From the cell containing the given text, extract its center point as (x, y) coordinate. 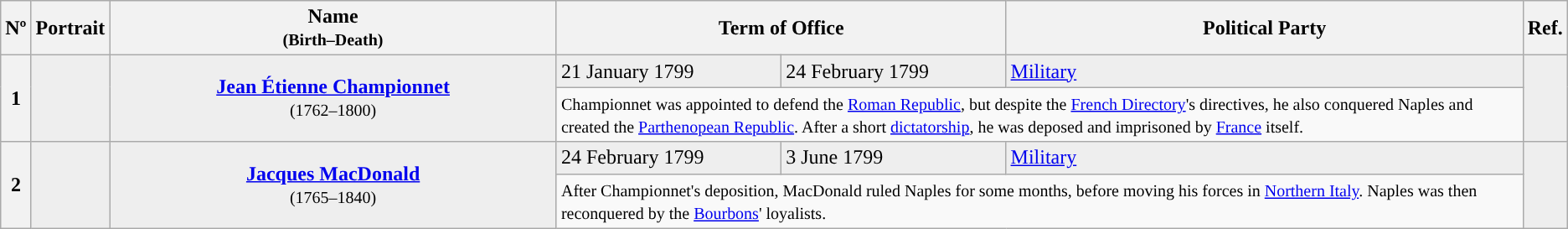
Ref. (1545, 29)
Jean Étienne Championnet(1762–1800) (333, 99)
3 June 1799 (894, 158)
Name(Birth–Death) (333, 29)
Jacques MacDonald(1765–1840) (333, 185)
Term of Office (781, 29)
21 January 1799 (668, 71)
2 (16, 185)
Political Party (1265, 29)
Nº (16, 29)
Portrait (70, 29)
1 (16, 99)
